Extract the (X, Y) coordinate from the center of the cell holding the provided text.  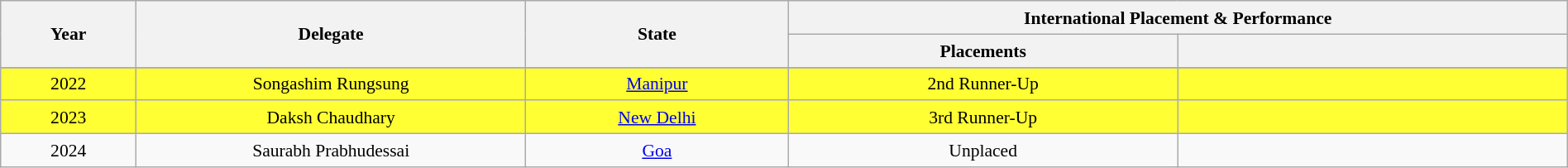
Year (69, 34)
Unplaced (982, 151)
2nd Runner-Up (982, 84)
Delegate (331, 34)
2023 (69, 118)
State (657, 34)
New Delhi (657, 118)
Manipur (657, 84)
Songashim Rungsung (331, 84)
3rd Runner-Up (982, 118)
Daksh Chaudhary (331, 118)
Saurabh Prabhudessai (331, 151)
2022 (69, 84)
Goa (657, 151)
International Placement & Performance (1178, 17)
2024 (69, 151)
Placements (982, 50)
